Return [x, y] of the center of cell containing provided text 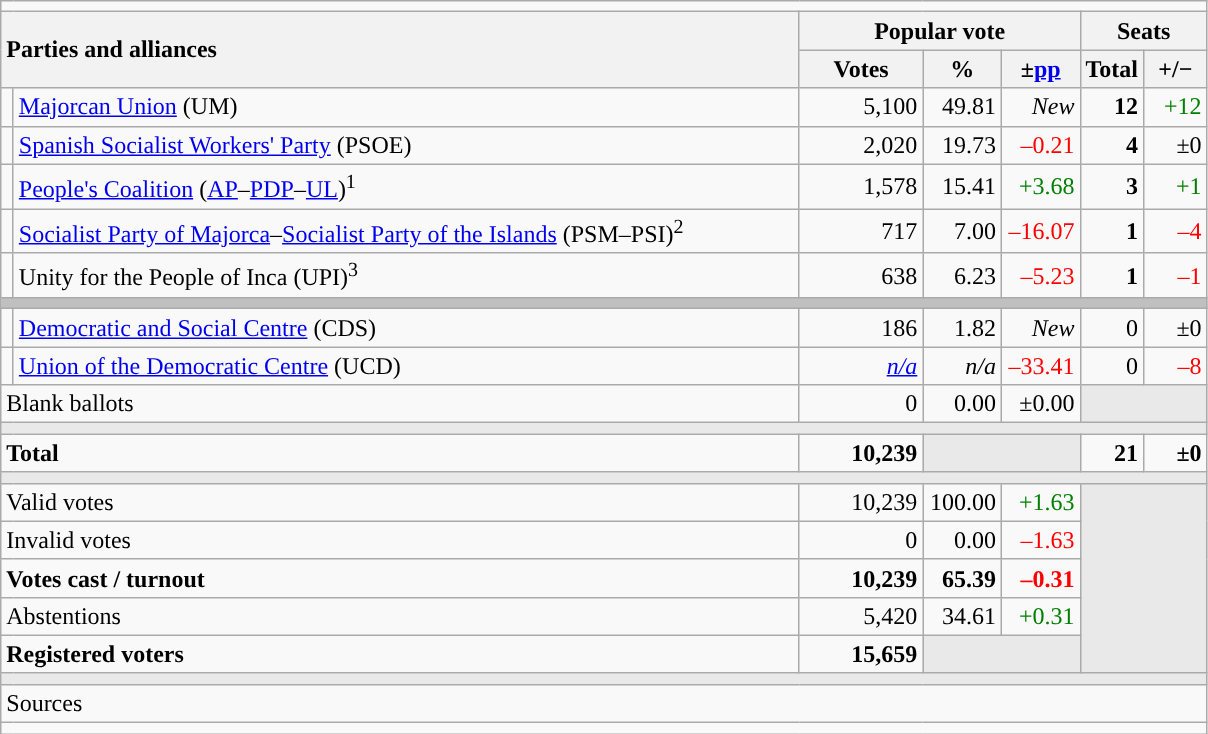
4 [1112, 145]
65.39 [962, 578]
100.00 [962, 502]
Seats [1144, 31]
717 [861, 232]
7.00 [962, 232]
Union of the Democratic Centre (UCD) [406, 366]
1.82 [962, 328]
Spanish Socialist Workers' Party (PSOE) [406, 145]
49.81 [962, 107]
5,100 [861, 107]
–8 [1176, 366]
Valid votes [400, 502]
Sources [604, 704]
–16.07 [1040, 232]
6.23 [962, 276]
Parties and alliances [400, 50]
–1 [1176, 276]
–1.63 [1040, 540]
Votes [861, 69]
–0.31 [1040, 578]
15.41 [962, 186]
5,420 [861, 616]
19.73 [962, 145]
–33.41 [1040, 366]
Unity for the People of Inca (UPI)3 [406, 276]
2,020 [861, 145]
Invalid votes [400, 540]
+1 [1176, 186]
638 [861, 276]
Popular vote [940, 31]
186 [861, 328]
±pp [1040, 69]
+12 [1176, 107]
1,578 [861, 186]
Democratic and Social Centre (CDS) [406, 328]
Socialist Party of Majorca–Socialist Party of the Islands (PSM–PSI)2 [406, 232]
12 [1112, 107]
–0.21 [1040, 145]
+/− [1176, 69]
Blank ballots [400, 404]
15,659 [861, 654]
21 [1112, 453]
+1.63 [1040, 502]
% [962, 69]
–5.23 [1040, 276]
Abstentions [400, 616]
Votes cast / turnout [400, 578]
+3.68 [1040, 186]
+0.31 [1040, 616]
People's Coalition (AP–PDP–UL)1 [406, 186]
–4 [1176, 232]
Majorcan Union (UM) [406, 107]
34.61 [962, 616]
Registered voters [400, 654]
3 [1112, 186]
±0.00 [1040, 404]
